Extract the (x, y) coordinate from the center of the cell holding the provided text.  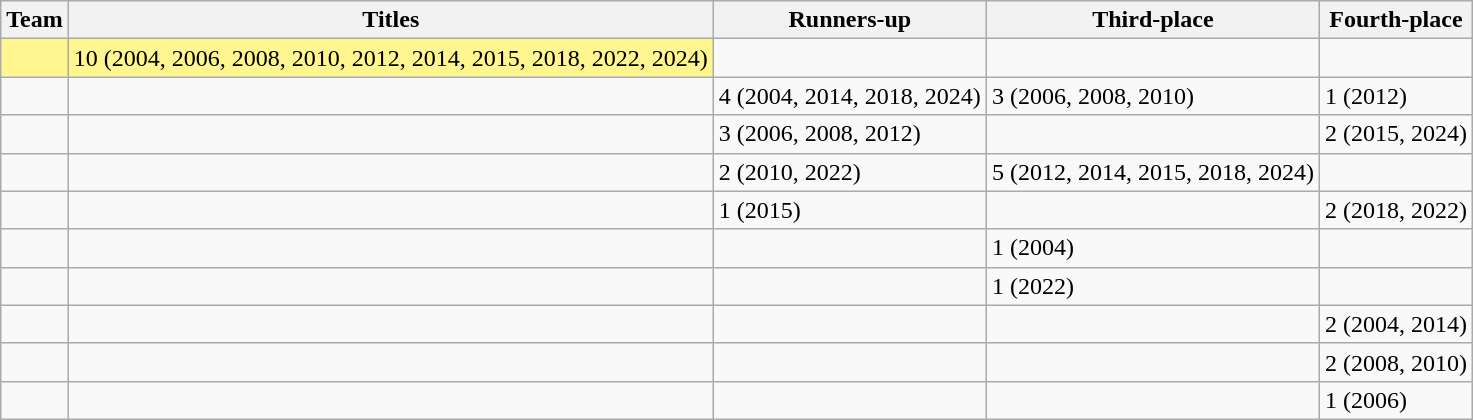
5 (2012, 2014, 2015, 2018, 2024) (1152, 172)
Runners-up (850, 20)
1 (2015) (850, 210)
Team (35, 20)
2 (2018, 2022) (1396, 210)
Fourth-place (1396, 20)
10 (2004, 2006, 2008, 2010, 2012, 2014, 2015, 2018, 2022, 2024) (390, 58)
Third-place (1152, 20)
Titles (390, 20)
2 (2010, 2022) (850, 172)
2 (2008, 2010) (1396, 362)
3 (2006, 2008, 2010) (1152, 96)
2 (2004, 2014) (1396, 324)
1 (2012) (1396, 96)
1 (2004) (1152, 248)
3 (2006, 2008, 2012) (850, 134)
1 (2006) (1396, 400)
1 (2022) (1152, 286)
4 (2004, 2014, 2018, 2024) (850, 96)
2 (2015, 2024) (1396, 134)
